Capture the cell that displays the provided text and extract its [X, Y] central coordinate. 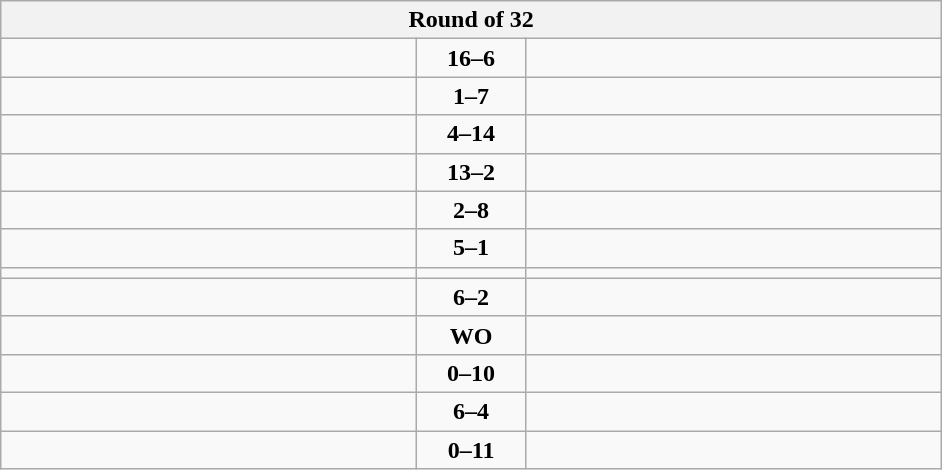
6–4 [472, 411]
1–7 [472, 96]
0–10 [472, 373]
4–14 [472, 134]
6–2 [472, 297]
0–11 [472, 449]
5–1 [472, 248]
Round of 32 [472, 20]
13–2 [472, 172]
2–8 [472, 210]
16–6 [472, 58]
WO [472, 335]
